Detect which cell encompasses the target text, then output its (x, y) center coordinate. 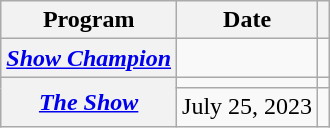
July 25, 2023 (248, 107)
Show Champion (89, 58)
Date (248, 20)
The Show (89, 102)
Program (89, 20)
